Capture the cell that displays the provided text and extract its [x, y] central coordinate. 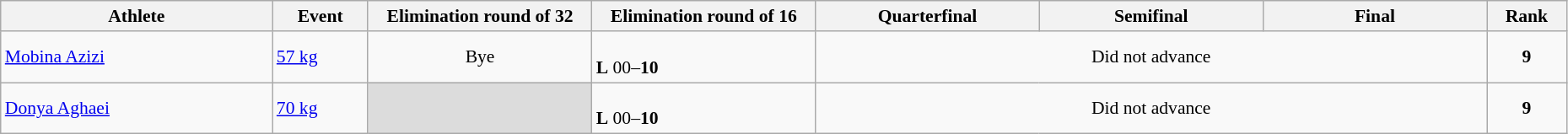
Final [1375, 16]
Elimination round of 16 [703, 16]
Bye [479, 57]
Donya Aghaei [137, 108]
Rank [1527, 16]
57 kg [321, 57]
70 kg [321, 108]
Mobina Azizi [137, 57]
Semifinal [1150, 16]
Event [321, 16]
Athlete [137, 16]
Quarterfinal [928, 16]
Elimination round of 32 [479, 16]
